Find where the given text appears and provide that cell's center as [X, Y] coordinate. 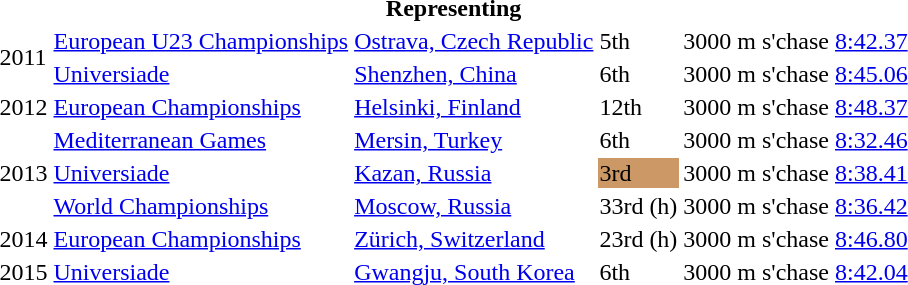
33rd (h) [638, 206]
23rd (h) [638, 239]
European U23 Championships [201, 41]
12th [638, 107]
Ostrava, Czech Republic [474, 41]
5th [638, 41]
Mersin, Turkey [474, 140]
Moscow, Russia [474, 206]
Shenzhen, China [474, 74]
Kazan, Russia [474, 173]
Helsinki, Finland [474, 107]
Zürich, Switzerland [474, 239]
World Championships [201, 206]
Mediterranean Games [201, 140]
3rd [638, 173]
